Search for the cell housing the specified text and yield its [X, Y] center coordinate. 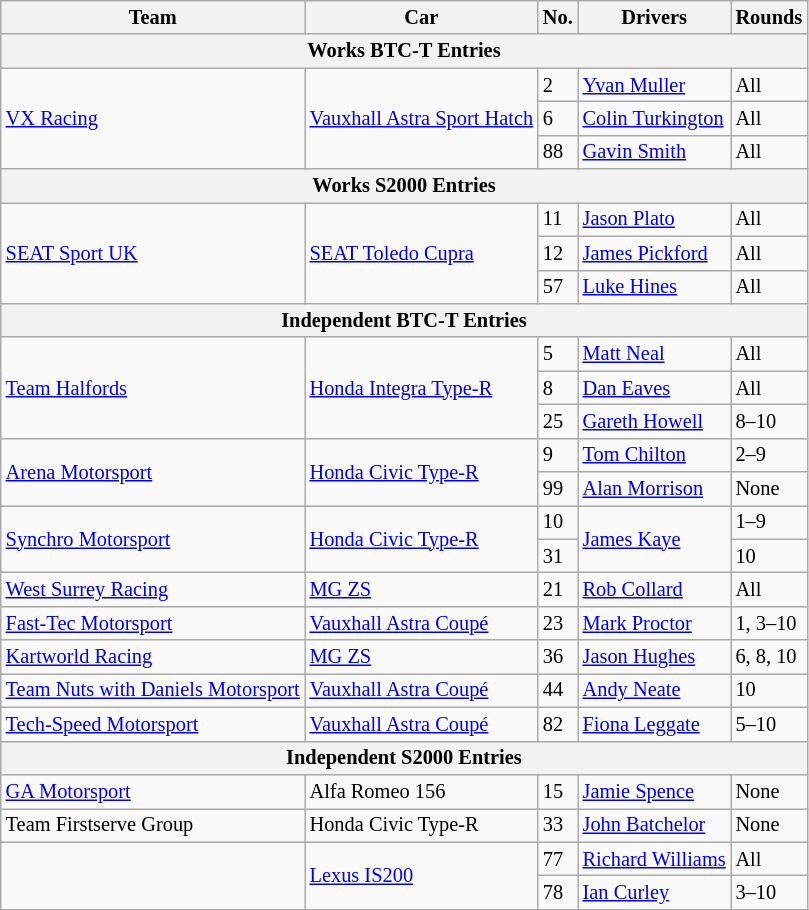
SEAT Sport UK [153, 252]
GA Motorsport [153, 791]
Honda Integra Type-R [422, 388]
Tech-Speed Motorsport [153, 724]
Luke Hines [654, 287]
Works BTC-T Entries [404, 51]
25 [558, 421]
5 [558, 354]
5–10 [770, 724]
Alan Morrison [654, 489]
1, 3–10 [770, 623]
21 [558, 589]
88 [558, 152]
Jamie Spence [654, 791]
Ian Curley [654, 892]
Works S2000 Entries [404, 186]
James Pickford [654, 253]
2–9 [770, 455]
33 [558, 825]
John Batchelor [654, 825]
Yvan Muller [654, 85]
Team Nuts with Daniels Motorsport [153, 690]
2 [558, 85]
3–10 [770, 892]
Jason Plato [654, 219]
Colin Turkington [654, 118]
VX Racing [153, 118]
77 [558, 859]
Independent S2000 Entries [404, 758]
12 [558, 253]
99 [558, 489]
78 [558, 892]
Dan Eaves [654, 388]
36 [558, 657]
SEAT Toledo Cupra [422, 252]
8 [558, 388]
No. [558, 17]
Richard Williams [654, 859]
Synchro Motorsport [153, 538]
Team Firstserve Group [153, 825]
82 [558, 724]
West Surrey Racing [153, 589]
Gareth Howell [654, 421]
Alfa Romeo 156 [422, 791]
9 [558, 455]
Fast-Tec Motorsport [153, 623]
Team Halfords [153, 388]
23 [558, 623]
Lexus IS200 [422, 876]
Car [422, 17]
Tom Chilton [654, 455]
Mark Proctor [654, 623]
6 [558, 118]
1–9 [770, 522]
Fiona Leggate [654, 724]
31 [558, 556]
8–10 [770, 421]
Rob Collard [654, 589]
6, 8, 10 [770, 657]
Drivers [654, 17]
Arena Motorsport [153, 472]
James Kaye [654, 538]
44 [558, 690]
57 [558, 287]
Team [153, 17]
Andy Neate [654, 690]
Matt Neal [654, 354]
Jason Hughes [654, 657]
Independent BTC-T Entries [404, 320]
11 [558, 219]
Gavin Smith [654, 152]
Kartworld Racing [153, 657]
15 [558, 791]
Rounds [770, 17]
Vauxhall Astra Sport Hatch [422, 118]
